Output the (X, Y) coordinate of the center of the cell containing the given text.  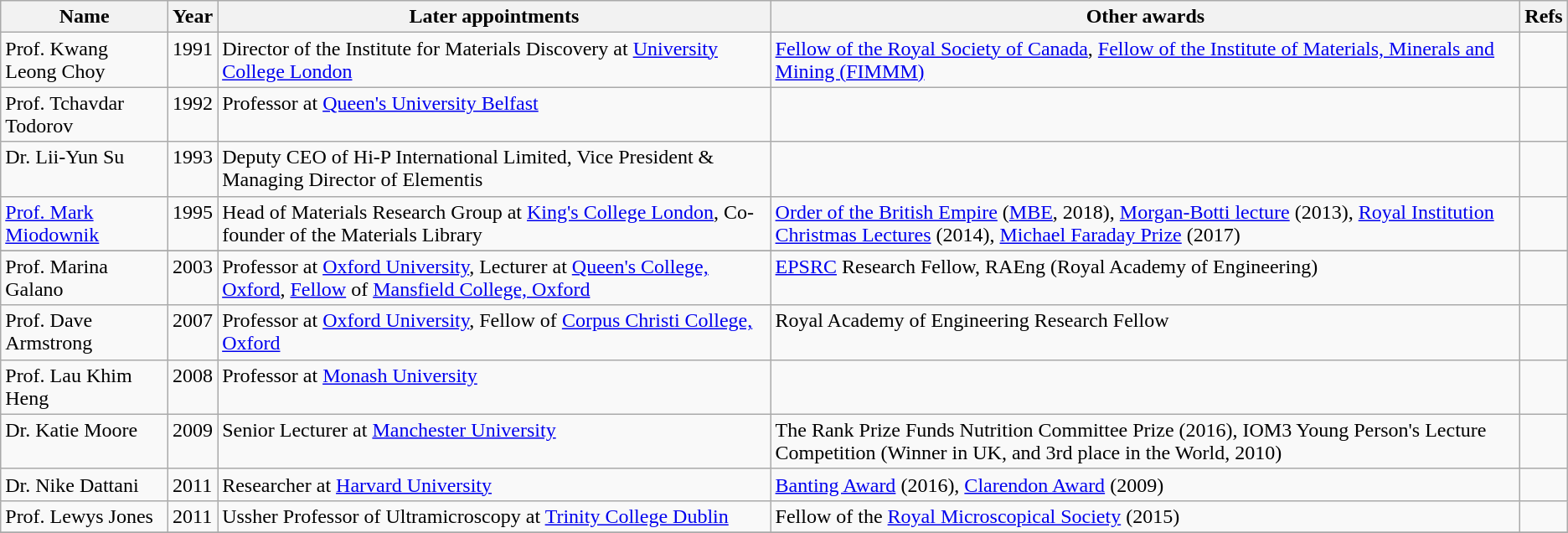
1993 (193, 169)
2008 (193, 387)
Dr. Katie Moore (85, 441)
Prof. Mark Miodownik (85, 223)
Later appointments (494, 17)
Dr. Lii-Yun Su (85, 169)
Prof. Marina Galano (85, 278)
Prof. Kwang Leong Choy (85, 60)
Director of the Institute for Materials Discovery at University College London (494, 60)
Professor at Queen's University Belfast (494, 114)
Prof. Tchavdar Todorov (85, 114)
The Rank Prize Funds Nutrition Committee Prize (2016), IOM3 Young Person's Lecture Competition (Winner in UK, and 3rd place in the World, 2010) (1146, 441)
Prof. Lau Khim Heng (85, 387)
Year (193, 17)
Other awards (1146, 17)
Prof. Lewys Jones (85, 516)
Royal Academy of Engineering Research Fellow (1146, 332)
2009 (193, 441)
Prof. Dave Armstrong (85, 332)
Banting Award (2016), Clarendon Award (2009) (1146, 484)
Refs (1544, 17)
2003 (193, 278)
1995 (193, 223)
EPSRC Research Fellow, RAEng (Royal Academy of Engineering) (1146, 278)
Fellow of the Royal Society of Canada, Fellow of the Institute of Materials, Minerals and Mining (FIMMM) (1146, 60)
Professor at Oxford University, Fellow of Corpus Christi College, Oxford (494, 332)
Professor at Oxford University, Lecturer at Queen's College, Oxford, Fellow of Mansfield College, Oxford (494, 278)
Researcher at Harvard University (494, 484)
Order of the British Empire (MBE, 2018), Morgan-Botti lecture (2013), Royal Institution Christmas Lectures (2014), Michael Faraday Prize (2017) (1146, 223)
Ussher Professor of Ultramicroscopy at Trinity College Dublin (494, 516)
1991 (193, 60)
Fellow of the Royal Microscopical Society (2015) (1146, 516)
Senior Lecturer at Manchester University (494, 441)
Name (85, 17)
Deputy CEO of Hi-P International Limited, Vice President & Managing Director of Elementis (494, 169)
Dr. Nike Dattani (85, 484)
Professor at Monash University (494, 387)
1992 (193, 114)
Head of Materials Research Group at King's College London, Co-founder of the Materials Library (494, 223)
2007 (193, 332)
